Scan for the cell matching the given text and deliver its [x, y] coordinate at center. 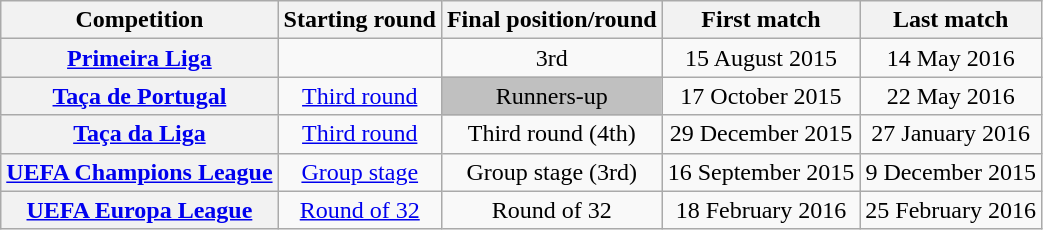
UEFA Europa League [140, 210]
Starting round [360, 20]
25 February 2016 [951, 210]
Group stage (3rd) [552, 172]
Runners-up [552, 96]
Taça da Liga [140, 134]
Third round (4th) [552, 134]
14 May 2016 [951, 58]
Primeira Liga [140, 58]
27 January 2016 [951, 134]
15 August 2015 [761, 58]
First match [761, 20]
16 September 2015 [761, 172]
Final position/round [552, 20]
UEFA Champions League [140, 172]
Taça de Portugal [140, 96]
29 December 2015 [761, 134]
Last match [951, 20]
Competition [140, 20]
9 December 2015 [951, 172]
17 October 2015 [761, 96]
22 May 2016 [951, 96]
Group stage [360, 172]
18 February 2016 [761, 210]
3rd [552, 58]
